Determine the (x, y) coordinate at the center of the cell enclosing the given text.  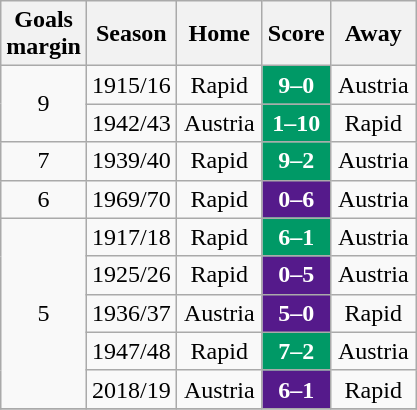
9 (44, 104)
1942/43 (131, 123)
2018/19 (131, 389)
5 (44, 313)
7 (44, 161)
1–10 (296, 123)
1969/70 (131, 199)
1925/26 (131, 275)
1936/37 (131, 313)
5–0 (296, 313)
1915/16 (131, 85)
Score (296, 34)
9–0 (296, 85)
9–2 (296, 161)
1917/18 (131, 237)
Season (131, 34)
Home (219, 34)
7–2 (296, 351)
0–6 (296, 199)
1939/40 (131, 161)
6 (44, 199)
Away (373, 34)
Goals margin (44, 34)
1947/48 (131, 351)
0–5 (296, 275)
